Scan for the cell matching the given text and deliver its (x, y) coordinate at center. 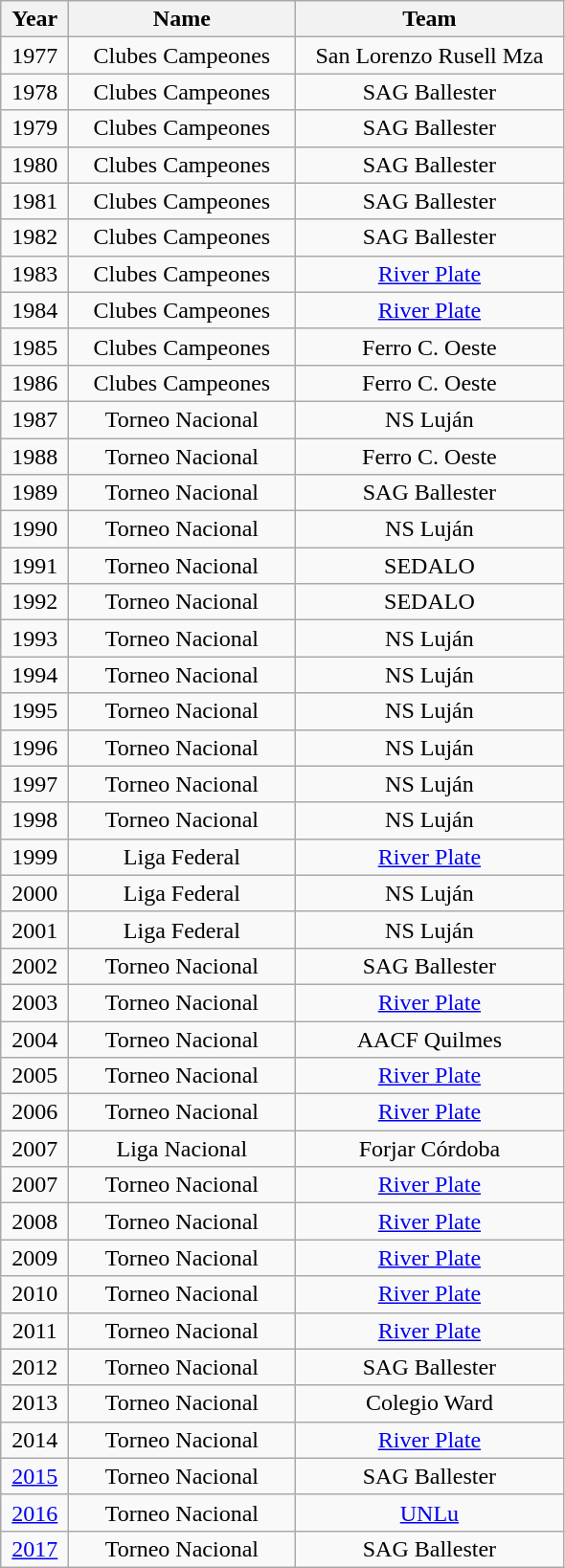
1984 (34, 310)
2003 (34, 1002)
1993 (34, 638)
2001 (34, 930)
2010 (34, 1294)
Year (34, 19)
1988 (34, 457)
UNLu (429, 1512)
1992 (34, 602)
2011 (34, 1331)
1985 (34, 347)
2004 (34, 1039)
Name (182, 19)
2002 (34, 966)
1997 (34, 784)
2017 (34, 1549)
1989 (34, 493)
2000 (34, 893)
1981 (34, 201)
Team (429, 19)
2012 (34, 1367)
1977 (34, 56)
San Lorenzo Rusell Mza (429, 56)
2015 (34, 1476)
1999 (34, 857)
1998 (34, 820)
1982 (34, 237)
1996 (34, 748)
Forjar Córdoba (429, 1149)
Colegio Ward (429, 1403)
2006 (34, 1112)
Liga Nacional (182, 1149)
1983 (34, 274)
2014 (34, 1440)
1979 (34, 128)
1980 (34, 165)
1995 (34, 711)
2008 (34, 1221)
1987 (34, 419)
AACF Quilmes (429, 1039)
1994 (34, 675)
1990 (34, 529)
1986 (34, 383)
1991 (34, 566)
2005 (34, 1076)
1978 (34, 92)
2016 (34, 1512)
2009 (34, 1258)
2013 (34, 1403)
